From the cell containing the given text, extract its center point as (x, y) coordinate. 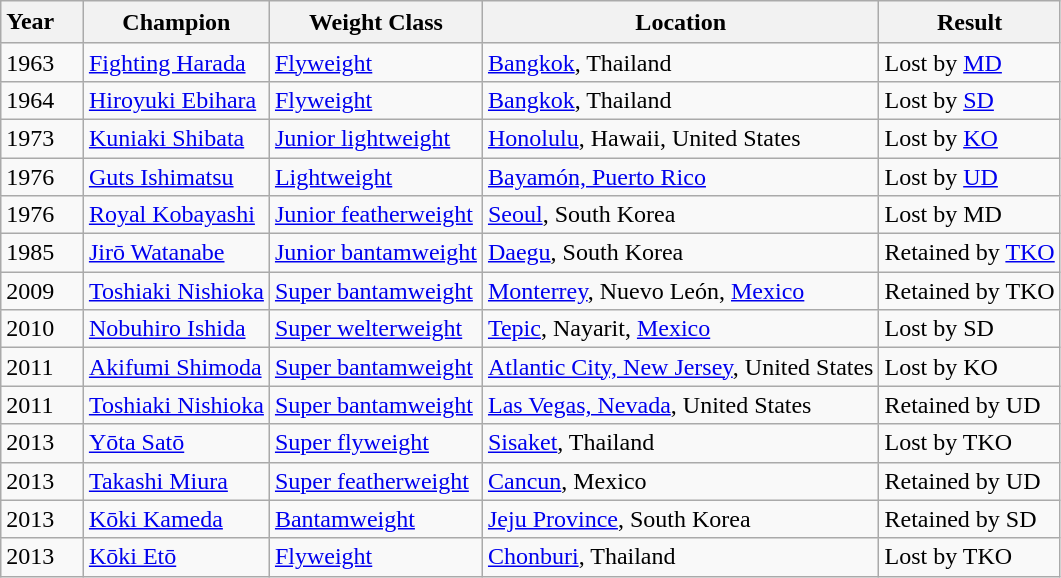
2010 (42, 329)
Junior featherweight (376, 215)
1985 (42, 253)
Junior lightweight (376, 138)
Atlantic City, New Jersey, United States (680, 367)
Jeju Province, South Korea (680, 519)
Year (42, 22)
Kōki Kameda (176, 519)
Junior bantamweight (376, 253)
Hiroyuki Ebihara (176, 100)
Las Vegas, Nevada, United States (680, 405)
Yōta Satō (176, 443)
Super featherweight (376, 481)
Super welterweight (376, 329)
Jirō Watanabe (176, 253)
Champion (176, 22)
Monterrey, Nuevo León, Mexico (680, 291)
Kuniaki Shibata (176, 138)
Result (970, 22)
Daegu, South Korea (680, 253)
Takashi Miura (176, 481)
Kōki Etō (176, 557)
Retained by SD (970, 519)
Super flyweight (376, 443)
Nobuhiro Ishida (176, 329)
Tepic, Nayarit, Mexico (680, 329)
2009 (42, 291)
Seoul, South Korea (680, 215)
Weight Class (376, 22)
Honolulu, Hawaii, United States (680, 138)
1964 (42, 100)
Sisaket, Thailand (680, 443)
1973 (42, 138)
Lost by UD (970, 177)
1963 (42, 62)
Lightweight (376, 177)
Royal Kobayashi (176, 215)
Cancun, Mexico (680, 481)
Akifumi Shimoda (176, 367)
Location (680, 22)
Chonburi, Thailand (680, 557)
Fighting Harada (176, 62)
Bantamweight (376, 519)
Guts Ishimatsu (176, 177)
Bayamón, Puerto Rico (680, 177)
